Return the [x, y] coordinate for the center point of the cell that contains the specified text.  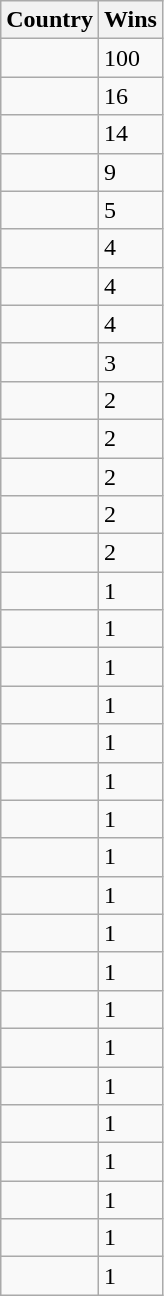
3 [130, 362]
9 [130, 172]
Country [50, 20]
100 [130, 58]
16 [130, 96]
5 [130, 210]
Wins [130, 20]
14 [130, 134]
